Extract the [X, Y] coordinate from the center of the cell holding the provided text.  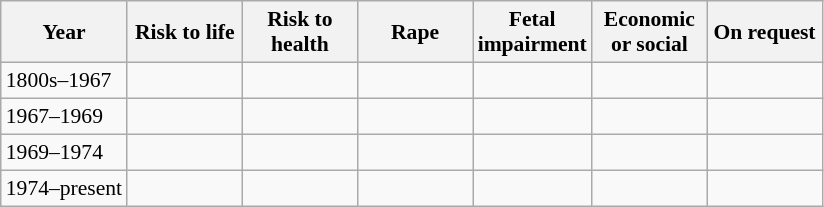
1967–1969 [64, 117]
Risk to life [184, 32]
On request [764, 32]
Fetal impairment [532, 32]
Rape [414, 32]
Economic or social [650, 32]
Year [64, 32]
1800s–1967 [64, 81]
1974–present [64, 189]
1969–1974 [64, 153]
Risk to health [300, 32]
